Output the [X, Y] coordinate of the center of the cell containing the given text.  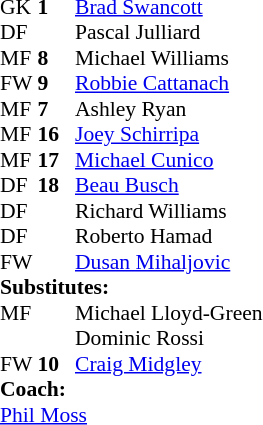
Michael Cunico [169, 160]
Joey Schirripa [169, 135]
Richard Williams [169, 211]
Ashley Ryan [169, 109]
10 [57, 364]
Michael Williams [169, 58]
Pascal Julliard [169, 33]
Coach: [132, 389]
Robbie Cattanach [169, 83]
9 [57, 83]
16 [57, 135]
Michael Lloyd-Green [169, 313]
17 [57, 160]
7 [57, 109]
Roberto Hamad [169, 237]
Dusan Mihaljovic [169, 262]
18 [57, 185]
Substitutes: [132, 287]
Craig Midgley [169, 364]
8 [57, 58]
Dominic Rossi [169, 339]
Beau Busch [169, 185]
